Scan for the cell matching the given text and deliver its (X, Y) coordinate at center. 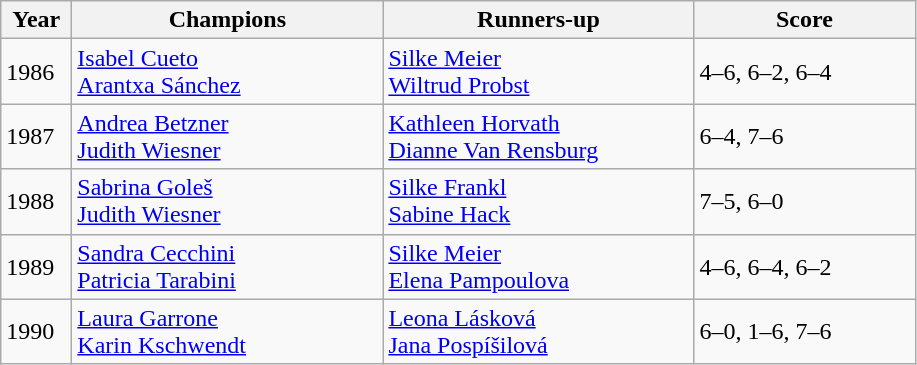
7–5, 6–0 (804, 202)
Andrea Betzner Judith Wiesner (228, 136)
1990 (36, 332)
Laura Garrone Karin Kschwendt (228, 332)
6–0, 1–6, 7–6 (804, 332)
1987 (36, 136)
Champions (228, 20)
1989 (36, 266)
1988 (36, 202)
Isabel Cueto Arantxa Sánchez (228, 72)
4–6, 6–2, 6–4 (804, 72)
Silke Meier Elena Pampoulova (538, 266)
1986 (36, 72)
Silke Frankl Sabine Hack (538, 202)
Leona Lásková Jana Pospíšilová (538, 332)
Score (804, 20)
Silke Meier Wiltrud Probst (538, 72)
Kathleen Horvath Dianne Van Rensburg (538, 136)
4–6, 6–4, 6–2 (804, 266)
Sabrina Goleš Judith Wiesner (228, 202)
Sandra Cecchini Patricia Tarabini (228, 266)
Runners-up (538, 20)
6–4, 7–6 (804, 136)
Year (36, 20)
